Search for the cell housing the specified text and yield its [X, Y] center coordinate. 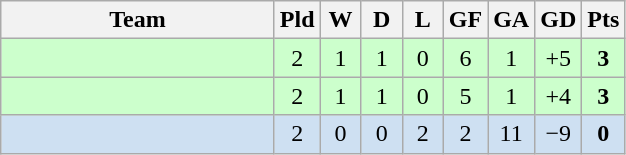
Pld [297, 20]
D [382, 20]
5 [465, 96]
+4 [558, 96]
11 [512, 134]
Team [138, 20]
+5 [558, 58]
−9 [558, 134]
GF [465, 20]
6 [465, 58]
Pts [604, 20]
W [340, 20]
GD [558, 20]
L [422, 20]
GA [512, 20]
